Return the [x, y] coordinate for the center point of the cell that contains the specified text.  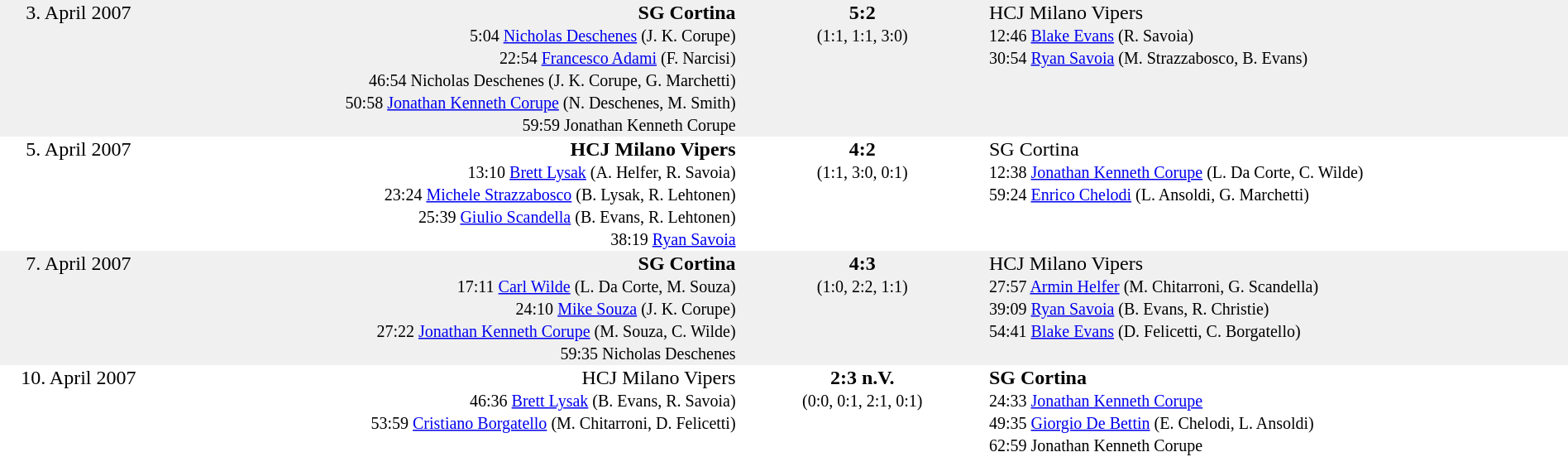
10. April 2007 [79, 411]
5:2 (1:1, 1:1, 3:0) [862, 68]
3. April 2007 [79, 68]
SG Cortina24:33 Jonathan Kenneth Corupe49:35 Giorgio De Bettin (E. Chelodi, L. Ansoldi)62:59 Jonathan Kenneth Corupe [1278, 411]
HCJ Milano Vipers12:46 Blake Evans (R. Savoia)30:54 Ryan Savoia (M. Strazzabosco, B. Evans) [1278, 68]
HCJ Milano Vipers46:36 Brett Lysak (B. Evans, R. Savoia)53:59 Cristiano Borgatello (M. Chitarroni, D. Felicetti) [447, 411]
4:3 (1:0, 2:2, 1:1) [862, 308]
5. April 2007 [79, 194]
7. April 2007 [79, 308]
4:2 (1:1, 3:0, 0:1) [862, 194]
SG Cortina12:38 Jonathan Kenneth Corupe (L. Da Corte, C. Wilde)59:24 Enrico Chelodi (L. Ansoldi, G. Marchetti) [1278, 194]
2:3 n.V. (0:0, 0:1, 2:1, 0:1) [862, 411]
